Identify which cell holds the provided text, then report its (x, y) central coordinate. 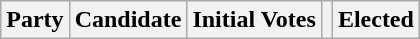
Party (35, 20)
Initial Votes (254, 20)
Candidate (128, 20)
Elected (376, 20)
